From the cell containing the given text, extract its center point as (X, Y) coordinate. 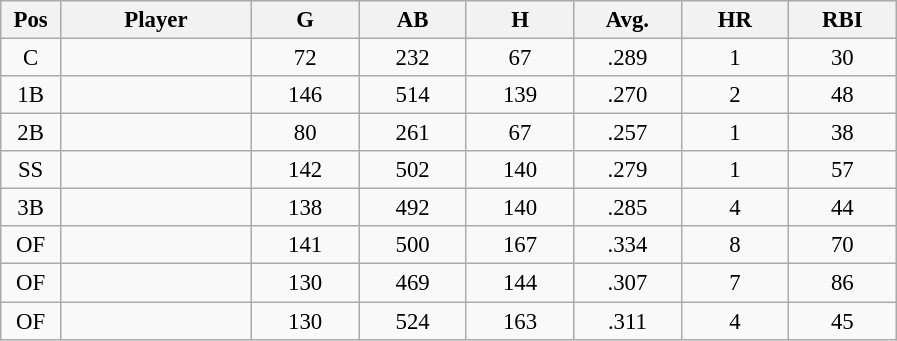
57 (842, 170)
.307 (628, 283)
163 (520, 321)
C (31, 58)
514 (412, 95)
H (520, 20)
G (304, 20)
469 (412, 283)
.270 (628, 95)
3B (31, 208)
38 (842, 133)
139 (520, 95)
SS (31, 170)
48 (842, 95)
502 (412, 170)
.257 (628, 133)
141 (304, 245)
Avg. (628, 20)
232 (412, 58)
.311 (628, 321)
144 (520, 283)
AB (412, 20)
.334 (628, 245)
8 (734, 245)
70 (842, 245)
146 (304, 95)
2B (31, 133)
500 (412, 245)
.289 (628, 58)
1B (31, 95)
492 (412, 208)
167 (520, 245)
86 (842, 283)
142 (304, 170)
72 (304, 58)
2 (734, 95)
Pos (31, 20)
RBI (842, 20)
44 (842, 208)
524 (412, 321)
80 (304, 133)
HR (734, 20)
30 (842, 58)
7 (734, 283)
45 (842, 321)
.279 (628, 170)
138 (304, 208)
.285 (628, 208)
Player (156, 20)
261 (412, 133)
